Return the [X, Y] coordinate for the center point of the cell that contains the specified text.  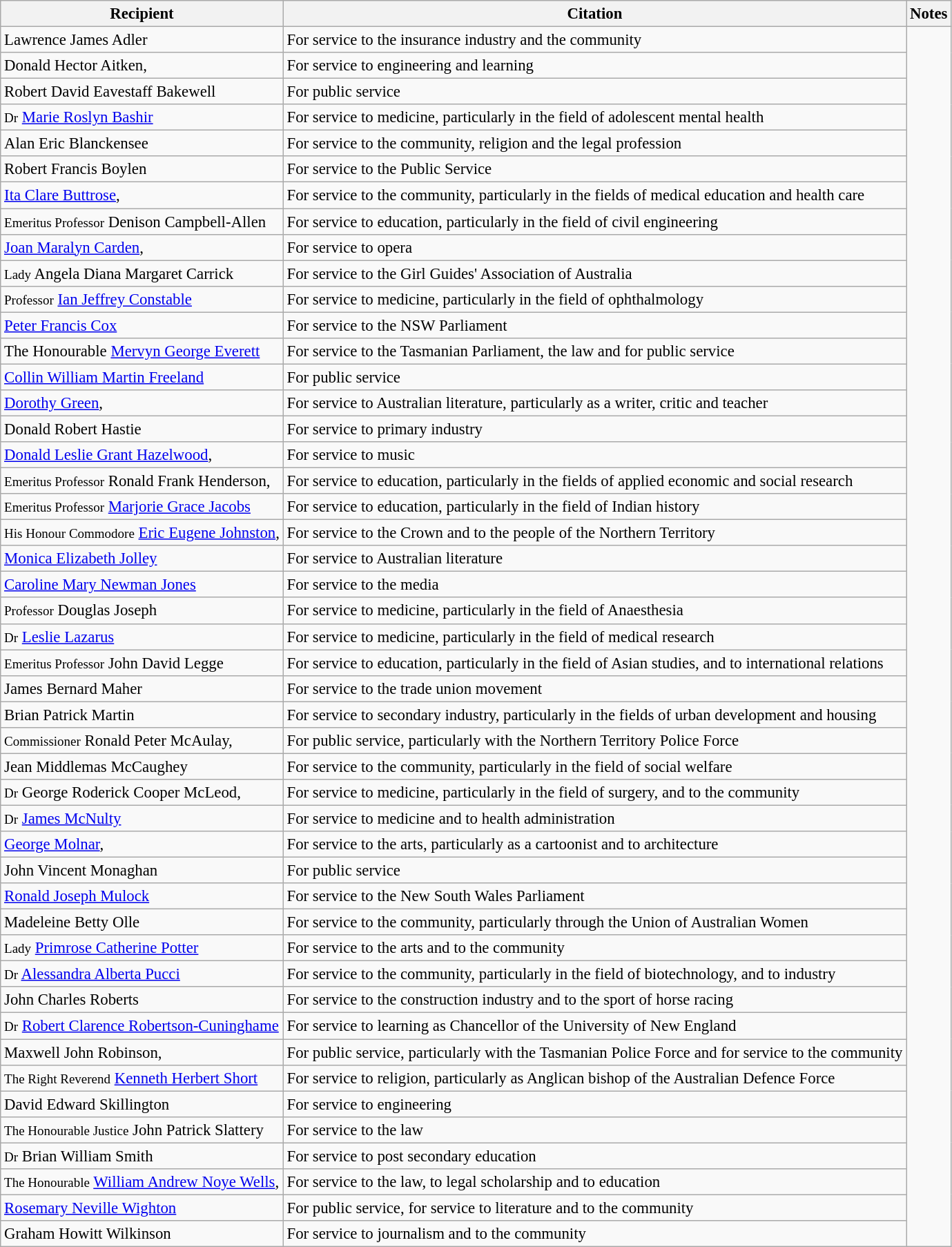
For service to journalism and to the community [595, 1234]
The Honourable William Andrew Noye Wells, [142, 1182]
For service to the trade union movement [595, 688]
Robert Francis Boylen [142, 169]
Madeleine Betty Olle [142, 922]
For service to education, particularly in the field of civil engineering [595, 222]
Monica Elizabeth Jolley [142, 559]
For service to secondary industry, particularly in the fields of urban development and housing [595, 715]
For service to medicine, particularly in the field of Anaesthesia [595, 611]
Dr Brian William Smith [142, 1156]
For public service, particularly with the Northern Territory Police Force [595, 741]
Dr George Roderick Cooper McLeod, [142, 793]
Jean Middlemas McCaughey [142, 766]
Notes [929, 14]
Dr James McNulty [142, 818]
For service to the arts, particularly as a cartoonist and to architecture [595, 844]
For service to the NSW Parliament [595, 325]
John Vincent Monaghan [142, 871]
His Honour Commodore Eric Eugene Johnston, [142, 533]
Dorothy Green, [142, 403]
David Edward Skillington [142, 1104]
For service to the community, particularly in the field of biotechnology, and to industry [595, 974]
For service to the community, religion and the legal profession [595, 144]
Graham Howitt Wilkinson [142, 1234]
Recipient [142, 14]
For service to education, particularly in the fields of applied economic and social research [595, 481]
For service to the media [595, 585]
For service to education, particularly in the field of Asian studies, and to international relations [595, 663]
Rosemary Neville Wighton [142, 1208]
For service to the community, particularly through the Union of Australian Women [595, 922]
Peter Francis Cox [142, 325]
For service to the insurance industry and the community [595, 40]
The Honourable Justice John Patrick Slattery [142, 1130]
For service to Australian literature, particularly as a writer, critic and teacher [595, 403]
For service to medicine, particularly in the field of surgery, and to the community [595, 793]
Citation [595, 14]
Dr Alessandra Alberta Pucci [142, 974]
Dr Robert Clarence Robertson-Cuninghame [142, 1026]
For service to learning as Chancellor of the University of New England [595, 1026]
Brian Patrick Martin [142, 715]
Professor Ian Jeffrey Constable [142, 299]
For service to music [595, 455]
For service to medicine, particularly in the field of ophthalmology [595, 299]
For service to engineering [595, 1104]
Emeritus Professor Marjorie Grace Jacobs [142, 507]
George Molnar, [142, 844]
The Right Reverend Kenneth Herbert Short [142, 1078]
Robert David Eavestaff Bakewell [142, 92]
The Honourable Mervyn George Everett [142, 351]
For service to primary industry [595, 429]
For service to the New South Wales Parliament [595, 896]
Commissioner Ronald Peter McAulay, [142, 741]
Donald Leslie Grant Hazelwood, [142, 455]
John Charles Roberts [142, 1000]
For service to medicine, particularly in the field of medical research [595, 637]
For service to Australian literature [595, 559]
For public service, particularly with the Tasmanian Police Force and for service to the community [595, 1052]
Caroline Mary Newman Jones [142, 585]
For service to the community, particularly in the field of social welfare [595, 766]
Dr Leslie Lazarus [142, 637]
For service to the arts and to the community [595, 948]
For service to post secondary education [595, 1156]
Collin William Martin Freeland [142, 377]
Professor Douglas Joseph [142, 611]
Ita Clare Buttrose, [142, 195]
Lady Primrose Catherine Potter [142, 948]
For service to the Tasmanian Parliament, the law and for public service [595, 351]
Donald Robert Hastie [142, 429]
For service to the construction industry and to the sport of horse racing [595, 1000]
Lawrence James Adler [142, 40]
For service to the Girl Guides' Association of Australia [595, 273]
Emeritus Professor John David Legge [142, 663]
For service to medicine and to health administration [595, 818]
Alan Eric Blanckensee [142, 144]
Dr Marie Roslyn Bashir [142, 117]
Joan Maralyn Carden, [142, 247]
For service to opera [595, 247]
Emeritus Professor Denison Campbell-Allen [142, 222]
For service to religion, particularly as Anglican bishop of the Australian Defence Force [595, 1078]
Emeritus Professor Ronald Frank Henderson, [142, 481]
For service to the law, to legal scholarship and to education [595, 1182]
Lady Angela Diana Margaret Carrick [142, 273]
For service to education, particularly in the field of Indian history [595, 507]
Ronald Joseph Mulock [142, 896]
Donald Hector Aitken, [142, 66]
For service to medicine, particularly in the field of adolescent mental health [595, 117]
James Bernard Maher [142, 688]
For service to engineering and learning [595, 66]
For public service, for service to literature and to the community [595, 1208]
For service to the law [595, 1130]
For service to the Crown and to the people of the Northern Territory [595, 533]
For service to the Public Service [595, 169]
For service to the community, particularly in the fields of medical education and health care [595, 195]
Maxwell John Robinson, [142, 1052]
